Return [X, Y] of the center of cell containing provided text 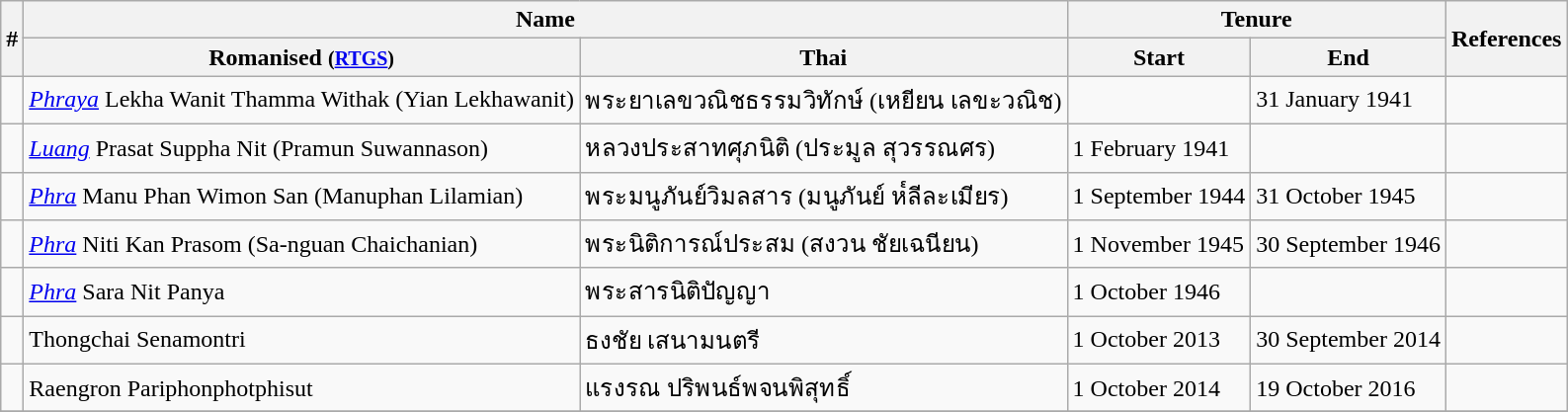
1 October 1946 [1159, 292]
31 October 1945 [1349, 196]
ธงชัย เสนามนตรี [823, 340]
31 January 1941 [1349, 101]
Phra Niti Kan Prasom (Sa-nguan Chaichanian) [302, 245]
19 October 2016 [1349, 387]
30 September 1946 [1349, 245]
30 September 2014 [1349, 340]
1 October 2014 [1159, 387]
End [1349, 57]
Name [545, 20]
Romanised (RTGS) [302, 57]
Thongchai Senamontri [302, 340]
1 October 2013 [1159, 340]
พระยาเลขวณิชธรรมวิทักษ์ (เหยียน เลขะวณิช) [823, 101]
1 February 1941 [1159, 148]
Phraya Lekha Wanit Thamma Withak (Yian Lekhawanit) [302, 101]
แรงรณ ปริพนธ์พจนพิสุทธิ์ [823, 387]
Phra Manu Phan Wimon San (Manuphan Lilamian) [302, 196]
# [12, 39]
Luang Prasat Suppha Nit (Pramun Suwannason) [302, 148]
Thai [823, 57]
Start [1159, 57]
1 September 1944 [1159, 196]
Tenure [1257, 20]
Raengron Pariphonphotphisut [302, 387]
พระนิติการณ์ประสม (สงวน ชัยเฉนียน) [823, 245]
หลวงประสาทศุภนิติ (ประมูล สุวรรณศร) [823, 148]
พระสารนิติปัญญา [823, 292]
Phra Sara Nit Panya [302, 292]
References [1506, 39]
1 November 1945 [1159, 245]
พระมนูภันย์วิมลสาร (มนูภันย์ ห๎ลีละเมียร) [823, 196]
